Detect which cell encompasses the target text, then output its [x, y] center coordinate. 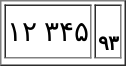
۱۲ ۳۴۵ [48, 31]
۹۳ [108, 31]
